For the text-containing cell, return its midpoint in [x, y] coordinate format. 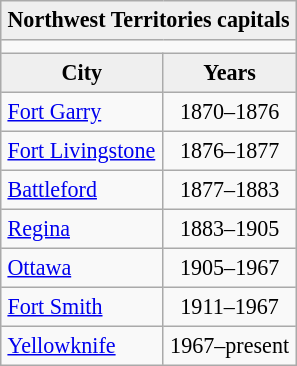
1870–1876 [230, 112]
Fort Livingstone [82, 150]
1905–1967 [230, 268]
City [82, 72]
1883–1905 [230, 228]
Fort Garry [82, 112]
1911–1967 [230, 306]
Battleford [82, 190]
1876–1877 [230, 150]
Northwest Territories capitals [149, 20]
1877–1883 [230, 190]
1967–present [230, 346]
Fort Smith [82, 306]
Years [230, 72]
Regina [82, 228]
Yellowknife [82, 346]
Ottawa [82, 268]
